From the cell containing the given text, extract its center point as (X, Y) coordinate. 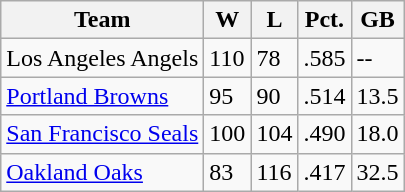
Pct. (324, 20)
Oakland Oaks (102, 172)
13.5 (378, 96)
.417 (324, 172)
Portland Browns (102, 96)
GB (378, 20)
L (274, 20)
W (228, 20)
110 (228, 58)
-- (378, 58)
78 (274, 58)
.514 (324, 96)
.490 (324, 134)
Los Angeles Angels (102, 58)
90 (274, 96)
32.5 (378, 172)
95 (228, 96)
San Francisco Seals (102, 134)
83 (228, 172)
18.0 (378, 134)
100 (228, 134)
.585 (324, 58)
116 (274, 172)
104 (274, 134)
Team (102, 20)
